Provide the [x, y] coordinate of the cell's center where the given text is located.  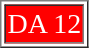
DA 12 [44, 24]
